Scan for the cell matching the given text and deliver its [X, Y] coordinate at center. 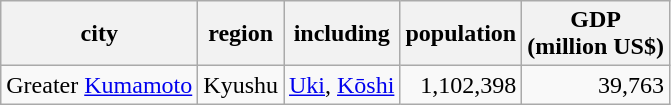
population [461, 34]
city [100, 34]
Greater Kumamoto [100, 85]
Uki, Kōshi [342, 85]
region [241, 34]
GDP(million US$) [596, 34]
39,763 [596, 85]
1,102,398 [461, 85]
including [342, 34]
Kyushu [241, 85]
